Determine the (X, Y) coordinate at the center of the cell enclosing the given text.  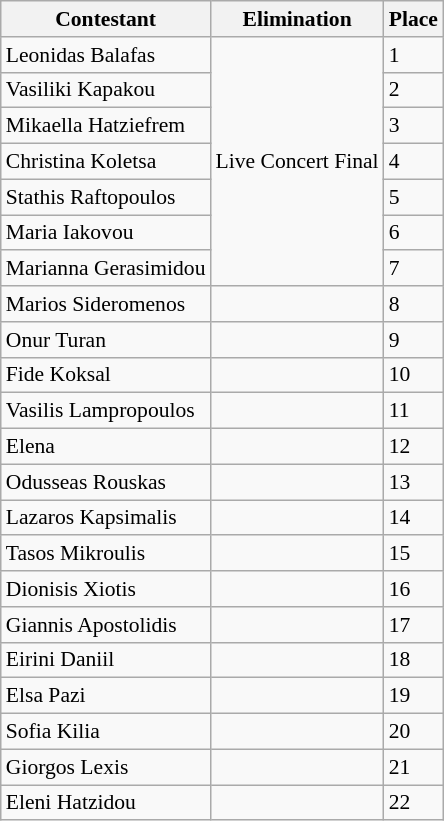
15 (414, 554)
Vasiliki Kapakou (106, 90)
Sofia Kilia (106, 732)
Giannis Apostolidis (106, 625)
Mikaella Hatziefrem (106, 126)
3 (414, 126)
13 (414, 482)
Eleni Hatzidou (106, 803)
Elsa Pazi (106, 696)
Maria Iakovou (106, 233)
1 (414, 55)
Elimination (296, 19)
4 (414, 162)
Giorgos Lexis (106, 767)
6 (414, 233)
Marianna Gerasimidou (106, 269)
8 (414, 304)
Vasilis Lampropoulos (106, 411)
19 (414, 696)
14 (414, 518)
Tasos Mikroulis (106, 554)
Odusseas Rouskas (106, 482)
9 (414, 340)
Stathis Raftopoulos (106, 197)
Fide Koksal (106, 375)
Dionisis Xiotis (106, 589)
Christina Koletsa (106, 162)
Onur Turan (106, 340)
10 (414, 375)
5 (414, 197)
Eirini Daniil (106, 660)
Leonidas Balafas (106, 55)
16 (414, 589)
Marios Sideromenos (106, 304)
Place (414, 19)
20 (414, 732)
2 (414, 90)
7 (414, 269)
11 (414, 411)
12 (414, 447)
Elena (106, 447)
18 (414, 660)
Live Concert Final (296, 162)
17 (414, 625)
22 (414, 803)
Lazaros Kapsimalis (106, 518)
Contestant (106, 19)
21 (414, 767)
